From the cell containing the given text, extract its center point as [x, y] coordinate. 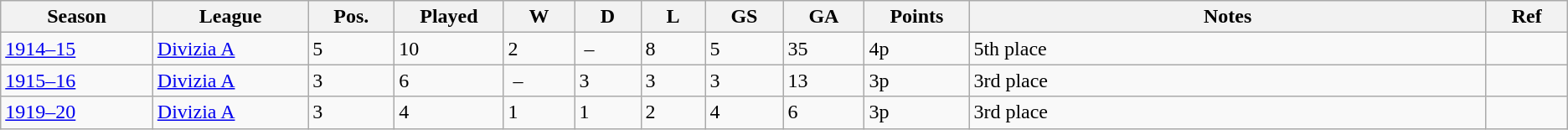
8 [673, 49]
1915–16 [77, 81]
Points [916, 17]
5th place [1228, 49]
1914–15 [77, 49]
Notes [1228, 17]
W [539, 17]
League [230, 17]
L [673, 17]
GS [744, 17]
10 [449, 49]
13 [824, 81]
Ref [1526, 17]
D [608, 17]
35 [824, 49]
GA [824, 17]
1919–20 [77, 112]
Played [449, 17]
Season [77, 17]
Pos. [352, 17]
4p [916, 49]
